Detect which cell encompasses the target text, then output its (x, y) center coordinate. 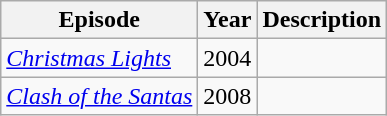
2008 (228, 96)
Description (322, 20)
Year (228, 20)
Episode (100, 20)
2004 (228, 58)
Christmas Lights (100, 58)
Clash of the Santas (100, 96)
